From the cell containing the given text, extract its center point as [X, Y] coordinate. 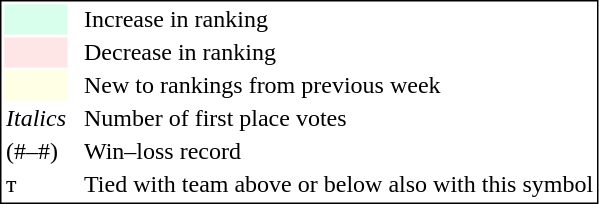
Tied with team above or below also with this symbol [338, 185]
Win–loss record [338, 151]
Number of first place votes [338, 119]
Increase in ranking [338, 19]
Italics [36, 119]
(#–#) [36, 151]
т [36, 185]
Decrease in ranking [338, 53]
New to rankings from previous week [338, 85]
